Return the (X, Y) coordinate for the center point of the cell that contains the specified text.  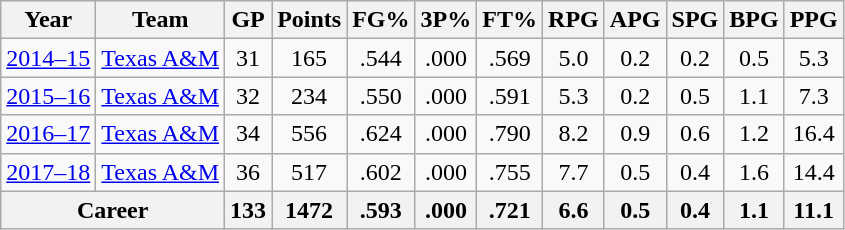
.550 (381, 96)
1.2 (754, 134)
.569 (510, 58)
.591 (510, 96)
1.6 (754, 172)
6.6 (574, 210)
7.7 (574, 172)
FT% (510, 20)
.790 (510, 134)
31 (248, 58)
8.2 (574, 134)
SPG (695, 20)
234 (310, 96)
517 (310, 172)
0.6 (695, 134)
7.3 (814, 96)
.721 (510, 210)
2015–16 (48, 96)
2017–18 (48, 172)
11.1 (814, 210)
Team (160, 20)
Year (48, 20)
3P% (446, 20)
36 (248, 172)
32 (248, 96)
.544 (381, 58)
16.4 (814, 134)
133 (248, 210)
GP (248, 20)
BPG (754, 20)
APG (635, 20)
.602 (381, 172)
2016–17 (48, 134)
34 (248, 134)
0.9 (635, 134)
Career (113, 210)
RPG (574, 20)
556 (310, 134)
5.0 (574, 58)
Points (310, 20)
2014–15 (48, 58)
165 (310, 58)
PPG (814, 20)
.624 (381, 134)
.755 (510, 172)
.593 (381, 210)
FG% (381, 20)
14.4 (814, 172)
1472 (310, 210)
